Search for the cell housing the specified text and yield its (x, y) center coordinate. 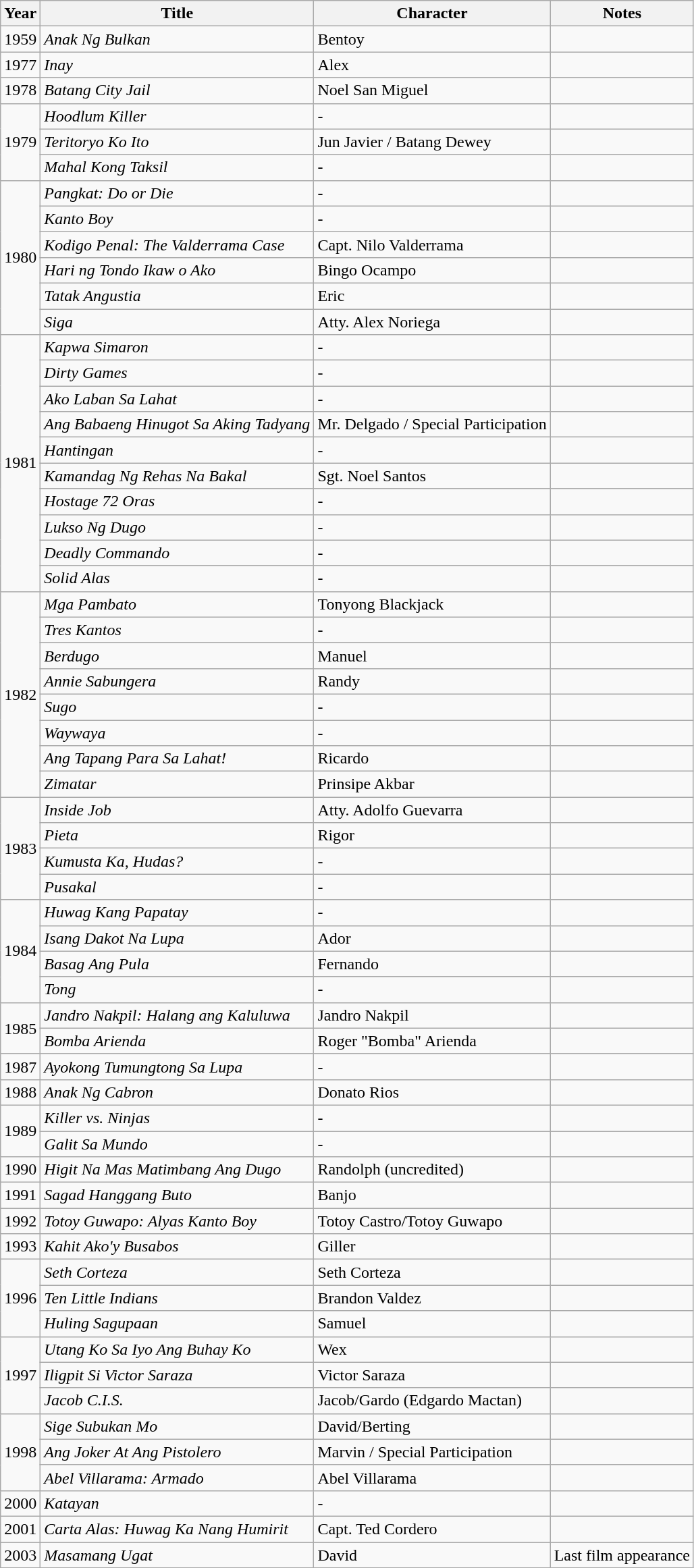
2000 (20, 1503)
1988 (20, 1092)
Atty. Adolfo Guevarra (432, 810)
Eric (432, 296)
Randolph (uncredited) (432, 1170)
1977 (20, 65)
1980 (20, 257)
Tatak Angustia (177, 296)
Kapwa Simaron (177, 348)
Galit Sa Mundo (177, 1144)
Prinsipe Akbar (432, 784)
Giller (432, 1247)
Bentoy (432, 39)
Kodigo Penal: The Valderrama Case (177, 244)
Fernando (432, 964)
1985 (20, 1028)
1982 (20, 694)
Pusakal (177, 887)
Notes (622, 13)
1987 (20, 1066)
Marvin / Special Participation (432, 1452)
Manuel (432, 655)
Sgt. Noel Santos (432, 476)
Kamandag Ng Rehas Na Bakal (177, 476)
Huling Sagupaan (177, 1324)
Ten Little Indians (177, 1298)
1989 (20, 1131)
Berdugo (177, 655)
1996 (20, 1298)
Year (20, 13)
Sagad Hanggang Buto (177, 1195)
1997 (20, 1375)
Donato Rios (432, 1092)
1979 (20, 142)
1984 (20, 951)
David/Berting (432, 1426)
Kumusta Ka, Hudas? (177, 861)
Basag Ang Pula (177, 964)
Waywaya (177, 732)
Annie Sabungera (177, 681)
Mga Pambato (177, 604)
Last film appearance (622, 1555)
1998 (20, 1452)
Teritoryo Ko Ito (177, 142)
Ang Babaeng Hinugot Sa Aking Tadyang (177, 425)
Banjo (432, 1195)
Tonyong Blackjack (432, 604)
Bomba Arienda (177, 1041)
Pangkat: Do or Die (177, 193)
Hostage 72 Oras (177, 502)
Totoy Castro/Totoy Guwapo (432, 1221)
Batang City Jail (177, 90)
Utang Ko Sa Iyo Ang Buhay Ko (177, 1349)
Anak Ng Bulkan (177, 39)
Samuel (432, 1324)
Pieta (177, 836)
Jandro Nakpil: Halang ang Kaluluwa (177, 1015)
Siga (177, 322)
Totoy Guwapo: Alyas Kanto Boy (177, 1221)
Ador (432, 938)
Lukso Ng Dugo (177, 527)
Kahit Ako'y Busabos (177, 1247)
1990 (20, 1170)
1959 (20, 39)
Katayan (177, 1503)
Abel Villarama: Armado (177, 1478)
Ayokong Tumungtong Sa Lupa (177, 1066)
Ang Joker At Ang Pistolero (177, 1452)
1991 (20, 1195)
Tong (177, 990)
1992 (20, 1221)
Rigor (432, 836)
Mr. Delgado / Special Participation (432, 425)
Abel Villarama (432, 1478)
Ricardo (432, 759)
Jandro Nakpil (432, 1015)
Kanto Boy (177, 219)
Brandon Valdez (432, 1298)
Inside Job (177, 810)
2003 (20, 1555)
Capt. Ted Cordero (432, 1529)
Inay (177, 65)
Isang Dakot Na Lupa (177, 938)
Solid Alas (177, 578)
1978 (20, 90)
Sige Subukan Mo (177, 1426)
Anak Ng Cabron (177, 1092)
Dirty Games (177, 373)
Hoodlum Killer (177, 116)
Capt. Nilo Valderrama (432, 244)
Sugo (177, 707)
Title (177, 13)
Jacob C.I.S. (177, 1401)
Ako Laban Sa Lahat (177, 399)
Jun Javier / Batang Dewey (432, 142)
Huwag Kang Papatay (177, 913)
David (432, 1555)
Ang Tapang Para Sa Lahat! (177, 759)
Bingo Ocampo (432, 270)
Iligpit Si Victor Saraza (177, 1375)
Masamang Ugat (177, 1555)
Noel San Miguel (432, 90)
1981 (20, 463)
Higit Na Mas Matimbang Ang Dugo (177, 1170)
1983 (20, 848)
Killer vs. Ninjas (177, 1118)
Deadly Commando (177, 553)
Jacob/Gardo (Edgardo Mactan) (432, 1401)
Randy (432, 681)
Tres Kantos (177, 630)
Zimatar (177, 784)
Hantingan (177, 450)
Mahal Kong Taksil (177, 167)
2001 (20, 1529)
Hari ng Tondo Ikaw o Ako (177, 270)
Atty. Alex Noriega (432, 322)
Character (432, 13)
Wex (432, 1349)
Roger "Bomba" Arienda (432, 1041)
Alex (432, 65)
Victor Saraza (432, 1375)
1993 (20, 1247)
Carta Alas: Huwag Ka Nang Humirit (177, 1529)
